Provide the [X, Y] coordinate of the cell's center where the given text is located.  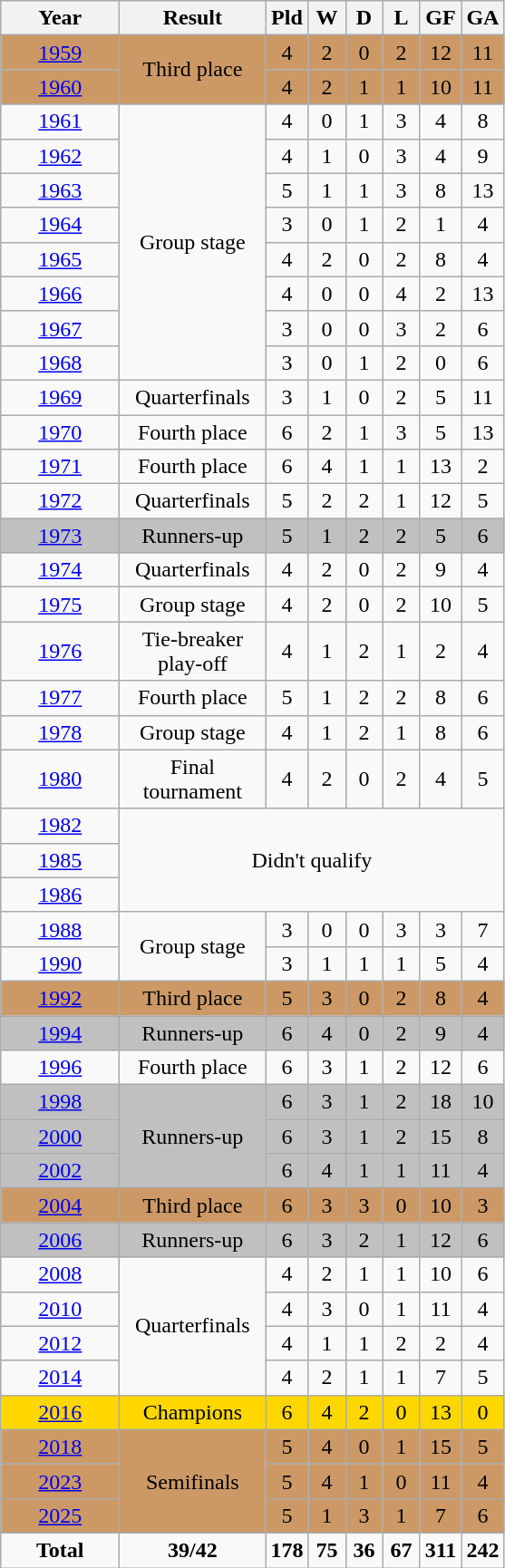
36 [364, 1550]
311 [441, 1550]
2023 [60, 1481]
2004 [60, 1205]
1996 [60, 1068]
1985 [60, 860]
75 [326, 1550]
1975 [60, 605]
1969 [60, 397]
2006 [60, 1240]
1961 [60, 121]
1963 [60, 190]
2012 [60, 1343]
2002 [60, 1171]
1976 [60, 651]
39/42 [192, 1550]
D [364, 18]
Final tournament [192, 779]
1970 [60, 432]
1966 [60, 294]
1968 [60, 363]
1967 [60, 328]
1962 [60, 156]
2008 [60, 1274]
1990 [60, 963]
1973 [60, 536]
1965 [60, 259]
1994 [60, 1032]
2016 [60, 1412]
2014 [60, 1378]
242 [482, 1550]
178 [286, 1550]
Didn't qualify [312, 860]
1959 [60, 53]
1977 [60, 698]
1998 [60, 1102]
67 [401, 1550]
1988 [60, 929]
1980 [60, 779]
1972 [60, 501]
1971 [60, 467]
GA [482, 18]
1978 [60, 732]
2018 [60, 1447]
2010 [60, 1309]
1992 [60, 998]
Result [192, 18]
18 [441, 1102]
2025 [60, 1515]
Total [60, 1550]
1964 [60, 225]
1974 [60, 570]
1960 [60, 87]
1986 [60, 895]
Tie-breaker play-off [192, 651]
1982 [60, 826]
2000 [60, 1137]
W [326, 18]
Semifinals [192, 1481]
Pld [286, 18]
GF [441, 18]
Year [60, 18]
Champions [192, 1412]
L [401, 18]
